Determine the [X, Y] coordinate at the center of the cell enclosing the given text.  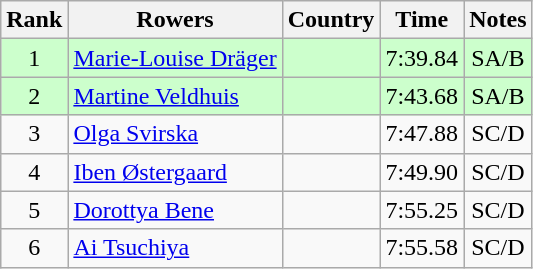
Country [331, 20]
Ai Tsuchiya [175, 248]
Martine Veldhuis [175, 96]
2 [34, 96]
5 [34, 210]
Time [422, 20]
Notes [498, 20]
Rowers [175, 20]
6 [34, 248]
7:55.58 [422, 248]
Iben Østergaard [175, 172]
7:55.25 [422, 210]
Marie-Louise Dräger [175, 58]
Dorottya Bene [175, 210]
7:47.88 [422, 134]
3 [34, 134]
7:39.84 [422, 58]
7:49.90 [422, 172]
7:43.68 [422, 96]
1 [34, 58]
4 [34, 172]
Olga Svirska [175, 134]
Rank [34, 20]
